Extract the [x, y] coordinate from the center of the cell holding the provided text.  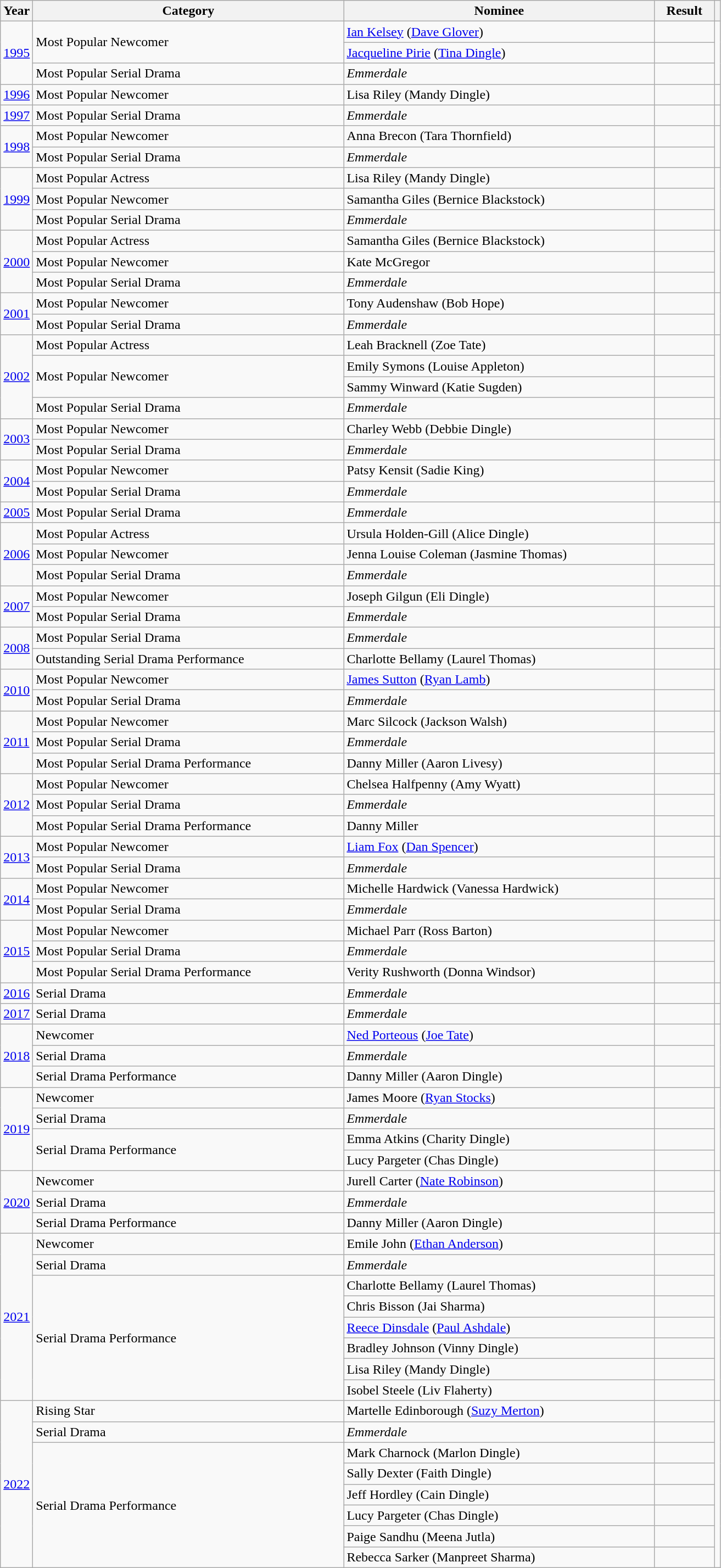
Sally Dexter (Faith Dingle) [499, 1474]
Paige Sandhu (Meena Jutla) [499, 1536]
Jeff Hordley (Cain Dingle) [499, 1494]
2017 [16, 1014]
2013 [16, 857]
Category [188, 11]
2015 [16, 951]
Jurell Carter (Nate Robinson) [499, 1181]
2019 [16, 1129]
Michelle Hardwick (Vanessa Hardwick) [499, 888]
Ursula Holden-Gill (Alice Dingle) [499, 533]
2020 [16, 1202]
2011 [16, 742]
Rebecca Sarker (Manpreet Sharma) [499, 1557]
1998 [16, 147]
Tony Audenshaw (Bob Hope) [499, 304]
Ned Porteous (Joe Tate) [499, 1035]
2004 [16, 481]
2018 [16, 1056]
James Sutton (Ryan Lamb) [499, 680]
Nominee [499, 11]
2003 [16, 439]
Isobel Steele (Liv Flaherty) [499, 1390]
Emile John (Ethan Anderson) [499, 1244]
Outstanding Serial Drama Performance [188, 659]
1997 [16, 115]
Jenna Louise Coleman (Jasmine Thomas) [499, 554]
Mark Charnock (Marlon Dingle) [499, 1453]
Year [16, 11]
Danny Miller [499, 826]
Reece Dinsdale (Paul Ashdale) [499, 1328]
2007 [16, 606]
2010 [16, 690]
Jacqueline Pirie (Tina Dingle) [499, 53]
1995 [16, 53]
Michael Parr (Ross Barton) [499, 931]
Bradley Johnson (Vinny Dingle) [499, 1348]
Leah Bracknell (Zoe Tate) [499, 345]
Chris Bisson (Jai Sharma) [499, 1307]
Charley Webb (Debbie Dingle) [499, 429]
2008 [16, 648]
2006 [16, 554]
Anna Brecon (Tara Thornfield) [499, 136]
Patsy Kensit (Sadie King) [499, 471]
2012 [16, 805]
2000 [16, 261]
2005 [16, 512]
Kate McGregor [499, 262]
1999 [16, 199]
1996 [16, 94]
Emily Symons (Louise Appleton) [499, 366]
Marc Silcock (Jackson Walsh) [499, 721]
2002 [16, 377]
Joseph Gilgun (Eli Dingle) [499, 596]
Result [684, 11]
Verity Rushworth (Donna Windsor) [499, 972]
Martelle Edinborough (Suzy Merton) [499, 1411]
Danny Miller (Aaron Livesy) [499, 763]
James Moore (Ryan Stocks) [499, 1097]
2014 [16, 899]
Rising Star [188, 1411]
2016 [16, 993]
Chelsea Halfpenny (Amy Wyatt) [499, 784]
Sammy Winward (Katie Sugden) [499, 387]
2021 [16, 1317]
2001 [16, 314]
Liam Fox (Dan Spencer) [499, 847]
2022 [16, 1484]
Emma Atkins (Charity Dingle) [499, 1139]
Ian Kelsey (Dave Glover) [499, 32]
